Determine the [X, Y] coordinate at the center of the cell enclosing the given text.  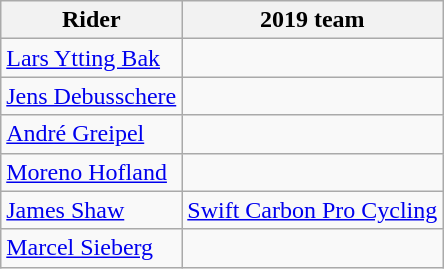
Marcel Sieberg [92, 248]
Rider [92, 20]
André Greipel [92, 134]
Lars Ytting Bak [92, 58]
Moreno Hofland [92, 172]
2019 team [312, 20]
James Shaw [92, 210]
Swift Carbon Pro Cycling [312, 210]
Jens Debusschere [92, 96]
